Detect which cell encompasses the target text, then output its (x, y) center coordinate. 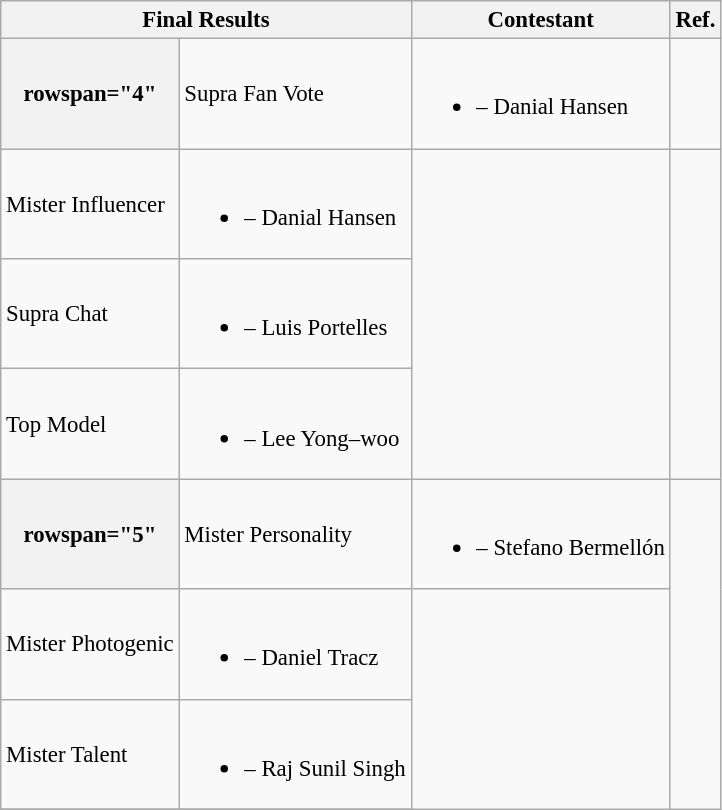
– Luis Portelles (295, 314)
Ref. (695, 20)
Mister Talent (90, 754)
Top Model (90, 424)
rowspan="5" (90, 534)
– Lee Yong–woo (295, 424)
– Daniel Tracz (295, 644)
Mister Personality (295, 534)
Supra Fan Vote (295, 94)
– Stefano Bermellón (540, 534)
rowspan="4" (90, 94)
– Raj Sunil Singh (295, 754)
Final Results (206, 20)
Mister Photogenic (90, 644)
Supra Chat (90, 314)
Contestant (540, 20)
Mister Influencer (90, 204)
